Identify which cell holds the provided text, then report its (x, y) central coordinate. 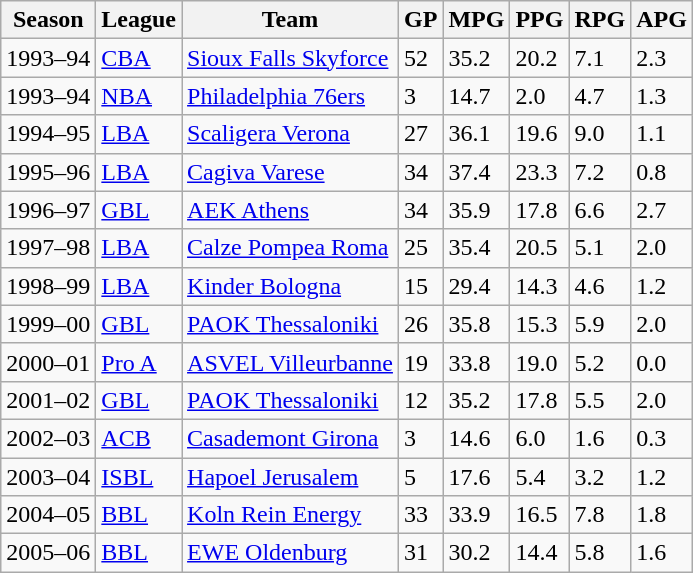
AEK Athens (290, 210)
1996–97 (48, 210)
20.5 (540, 248)
Team (290, 20)
3.2 (600, 477)
23.3 (540, 172)
1999–00 (48, 324)
1997–98 (48, 248)
1.1 (662, 134)
31 (420, 553)
2004–05 (48, 515)
5.5 (600, 400)
17.6 (476, 477)
30.2 (476, 553)
APG (662, 20)
14.4 (540, 553)
League (139, 20)
2.7 (662, 210)
Scaligera Verona (290, 134)
1.3 (662, 96)
MPG (476, 20)
19.6 (540, 134)
2003–04 (48, 477)
CBA (139, 58)
Pro A (139, 362)
Koln Rein Energy (290, 515)
25 (420, 248)
ACB (139, 438)
GP (420, 20)
7.2 (600, 172)
6.6 (600, 210)
1998–99 (48, 286)
7.1 (600, 58)
2.3 (662, 58)
RPG (600, 20)
2002–03 (48, 438)
EWE Oldenburg (290, 553)
33.8 (476, 362)
Hapoel Jerusalem (290, 477)
5 (420, 477)
16.5 (540, 515)
4.6 (600, 286)
36.1 (476, 134)
29.4 (476, 286)
Casademont Girona (290, 438)
1.8 (662, 515)
5.9 (600, 324)
PPG (540, 20)
5.8 (600, 553)
12 (420, 400)
4.7 (600, 96)
14.7 (476, 96)
Sioux Falls Skyforce (290, 58)
5.4 (540, 477)
19.0 (540, 362)
1995–96 (48, 172)
15 (420, 286)
2001–02 (48, 400)
0.0 (662, 362)
26 (420, 324)
ISBL (139, 477)
33.9 (476, 515)
52 (420, 58)
7.8 (600, 515)
35.9 (476, 210)
35.8 (476, 324)
Philadelphia 76ers (290, 96)
2005–06 (48, 553)
27 (420, 134)
1994–95 (48, 134)
Kinder Bologna (290, 286)
0.3 (662, 438)
9.0 (600, 134)
0.8 (662, 172)
19 (420, 362)
ASVEL Villeurbanne (290, 362)
Season (48, 20)
20.2 (540, 58)
2000–01 (48, 362)
NBA (139, 96)
37.4 (476, 172)
14.3 (540, 286)
Cagiva Varese (290, 172)
5.1 (600, 248)
15.3 (540, 324)
5.2 (600, 362)
Calze Pompea Roma (290, 248)
33 (420, 515)
6.0 (540, 438)
14.6 (476, 438)
35.4 (476, 248)
